Return the (x, y) coordinate for the center point of the cell that contains the specified text.  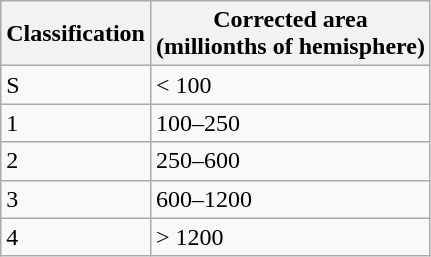
250–600 (290, 161)
600–1200 (290, 199)
Classification (76, 34)
3 (76, 199)
S (76, 85)
> 1200 (290, 237)
2 (76, 161)
1 (76, 123)
Corrected area(millionths of hemisphere) (290, 34)
4 (76, 237)
< 100 (290, 85)
100–250 (290, 123)
